For the text-containing cell, return its midpoint in (x, y) coordinate format. 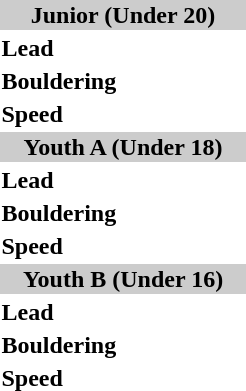
Youth A (Under 18) (123, 147)
Youth B (Under 16) (123, 279)
Junior (Under 20) (123, 15)
